Search for the cell housing the specified text and yield its (x, y) center coordinate. 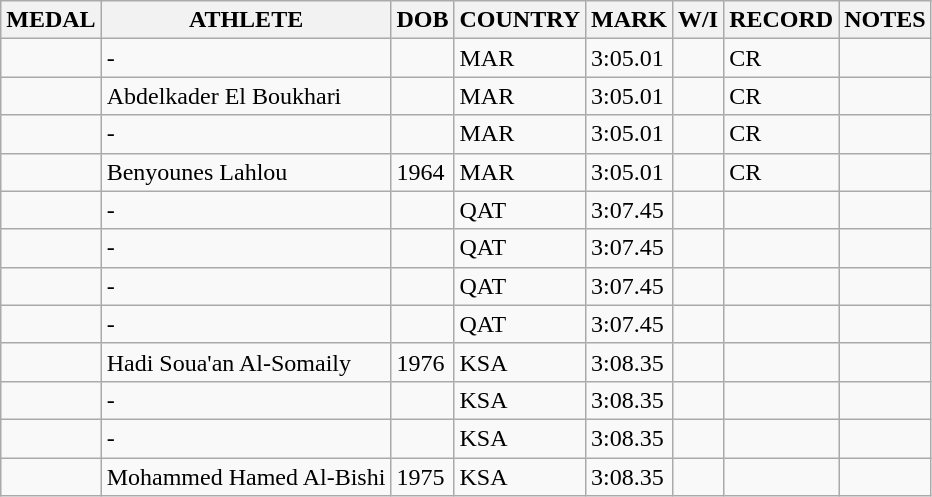
NOTES (885, 20)
RECORD (782, 20)
Abdelkader El Boukhari (246, 96)
COUNTRY (520, 20)
1975 (422, 477)
ATHLETE (246, 20)
MEDAL (51, 20)
1964 (422, 172)
1976 (422, 362)
Mohammed Hamed Al-Bishi (246, 477)
Hadi Soua'an Al-Somaily (246, 362)
DOB (422, 20)
W/I (698, 20)
Benyounes Lahlou (246, 172)
MARK (628, 20)
